Scan for the cell matching the given text and deliver its [x, y] coordinate at center. 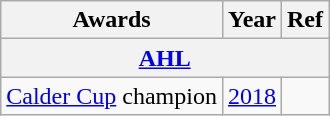
2018 [252, 96]
Year [252, 20]
Calder Cup champion [112, 96]
Ref [306, 20]
AHL [165, 58]
Awards [112, 20]
